Scan for the cell matching the given text and deliver its [X, Y] coordinate at center. 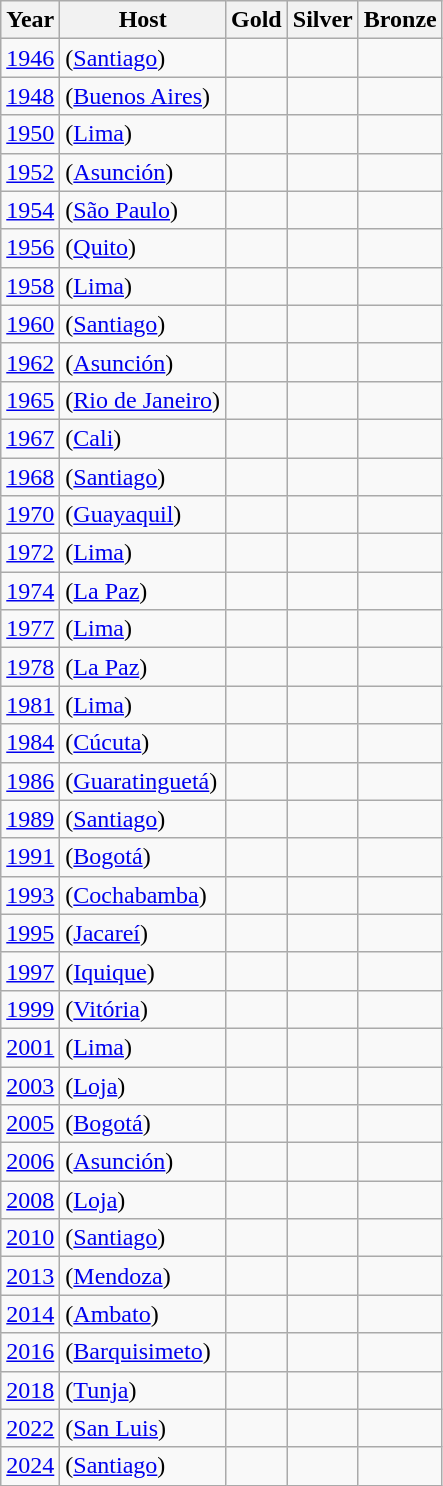
Bronze [400, 20]
(Quito) [143, 248]
1995 [30, 933]
1952 [30, 172]
(Iquique) [143, 971]
2001 [30, 1047]
2006 [30, 1162]
(San Luis) [143, 1428]
1965 [30, 400]
1978 [30, 667]
(Cochabamba) [143, 895]
(Guaratinguetá) [143, 781]
2022 [30, 1428]
(Cúcuta) [143, 743]
1970 [30, 515]
1956 [30, 248]
(Jacareí) [143, 933]
2008 [30, 1200]
1946 [30, 58]
Host [143, 20]
1948 [30, 96]
2003 [30, 1085]
1960 [30, 324]
(Vitória) [143, 1009]
1999 [30, 1009]
1954 [30, 210]
2013 [30, 1276]
1968 [30, 477]
1997 [30, 971]
1984 [30, 743]
2016 [30, 1352]
2010 [30, 1238]
1967 [30, 438]
(Rio de Janeiro) [143, 400]
2018 [30, 1390]
1950 [30, 134]
1981 [30, 705]
1958 [30, 286]
(Mendoza) [143, 1276]
1977 [30, 629]
1989 [30, 819]
1972 [30, 553]
2014 [30, 1314]
(São Paulo) [143, 210]
(Cali) [143, 438]
Gold [256, 20]
2024 [30, 1466]
(Barquisimeto) [143, 1352]
1986 [30, 781]
1991 [30, 857]
1993 [30, 895]
1974 [30, 591]
Silver [322, 20]
(Ambato) [143, 1314]
(Tunja) [143, 1390]
1962 [30, 362]
Year [30, 20]
(Guayaquil) [143, 515]
2005 [30, 1124]
(Buenos Aires) [143, 96]
